For the text-containing cell, return its midpoint in (X, Y) coordinate format. 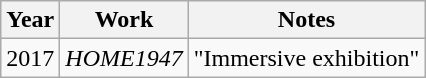
Notes (306, 20)
2017 (30, 58)
"Immersive exhibition" (306, 58)
HOME1947 (124, 58)
Work (124, 20)
Year (30, 20)
